From the cell containing the given text, extract its center point as [x, y] coordinate. 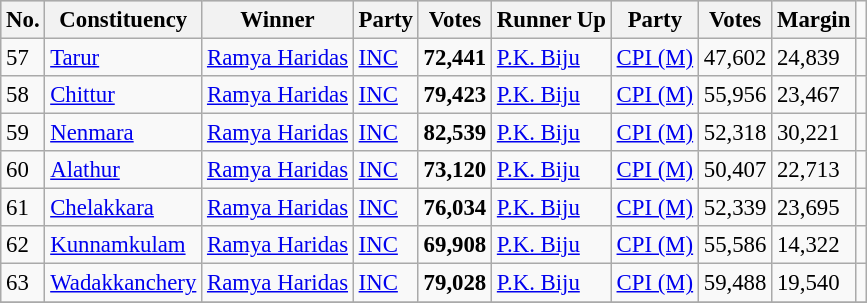
Kunnamkulam [124, 245]
24,839 [814, 58]
55,586 [734, 245]
47,602 [734, 58]
Wadakkanchery [124, 283]
60 [23, 170]
59 [23, 133]
23,695 [814, 208]
79,423 [454, 95]
52,339 [734, 208]
50,407 [734, 170]
73,120 [454, 170]
79,028 [454, 283]
Runner Up [552, 20]
Winner [278, 20]
23,467 [814, 95]
69,908 [454, 245]
63 [23, 283]
59,488 [734, 283]
Chittur [124, 95]
Tarur [124, 58]
Constituency [124, 20]
61 [23, 208]
Chelakkara [124, 208]
72,441 [454, 58]
22,713 [814, 170]
62 [23, 245]
82,539 [454, 133]
52,318 [734, 133]
Margin [814, 20]
Alathur [124, 170]
No. [23, 20]
55,956 [734, 95]
76,034 [454, 208]
Nenmara [124, 133]
30,221 [814, 133]
57 [23, 58]
19,540 [814, 283]
14,322 [814, 245]
58 [23, 95]
